For the text-containing cell, return its midpoint in (X, Y) coordinate format. 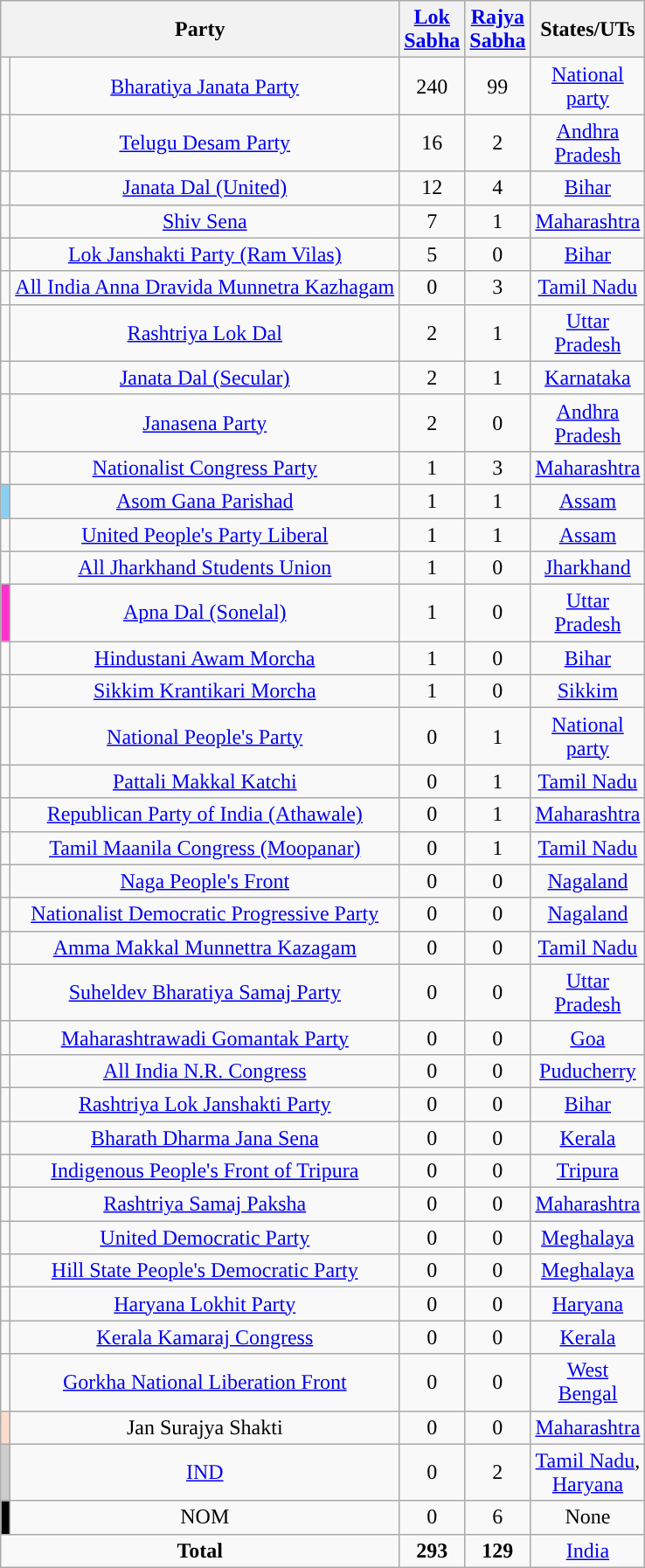
Amma Makkal Munnettra Kazagam (205, 947)
Nationalist Congress Party (205, 468)
United Democratic Party (205, 1238)
Bharatiya Janata Party (205, 86)
IND (205, 1472)
Gorkha National Liberation Front (205, 1383)
12 (432, 188)
NOM (205, 1517)
All India N.R. Congress (205, 1071)
Lok Sabha (432, 30)
Sikkim (587, 691)
Suheldev Bharatiya Samaj Party (205, 993)
293 (432, 1551)
Apna Dal (Sonelal) (205, 614)
Tamil Maanila Congress (Moopanar) (205, 848)
Janasena Party (205, 423)
Asom Gana Parishad (205, 501)
4 (498, 188)
6 (498, 1517)
16 (432, 143)
Rashtriya Lok Janshakti Party (205, 1104)
Rashtriya Lok Dal (205, 332)
Maharashtrawadi Gomantak Party (205, 1037)
Republican Party of India (Athawale) (205, 815)
All Jharkhand Students Union (205, 568)
240 (432, 86)
99 (498, 86)
Kerala Kamaraj Congress (205, 1337)
Sikkim Krantikari Morcha (205, 691)
Shiv Sena (205, 221)
States/UTs (587, 30)
United People's Party Liberal (205, 534)
Tripura (587, 1171)
Janata Dal (United) (205, 188)
7 (432, 221)
Party (200, 30)
Haryana Lokhit Party (205, 1304)
Jharkhand (587, 568)
None (587, 1517)
Lok Janshakti Party (Ram Vilas) (205, 254)
Naga People's Front (205, 881)
National People's Party (205, 736)
Puducherry (587, 1071)
Indigenous People's Front of Tripura (205, 1171)
Janata Dal (Secular) (205, 378)
Rajya Sabha (498, 30)
129 (498, 1551)
Total (200, 1551)
West Bengal (587, 1383)
Jan Surajya Shakti (205, 1427)
Bharath Dharma Jana Sena (205, 1137)
Telugu Desam Party (205, 143)
Hindustani Awam Morcha (205, 658)
Hill State People's Democratic Party (205, 1271)
5 (432, 254)
Tamil Nadu, Haryana (587, 1472)
Karnataka (587, 378)
Pattali Makkal Katchi (205, 781)
Goa (587, 1037)
Nationalist Democratic Progressive Party (205, 914)
Haryana (587, 1304)
All India Anna Dravida Munnetra Kazhagam (205, 288)
Rashtriya Samaj Paksha (205, 1204)
India (587, 1551)
